Return [X, Y] of the center of cell containing provided text 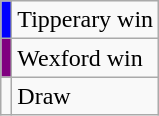
Wexford win [86, 58]
Tipperary win [86, 20]
Draw [86, 96]
